For the text-containing cell, return its midpoint in (X, Y) coordinate format. 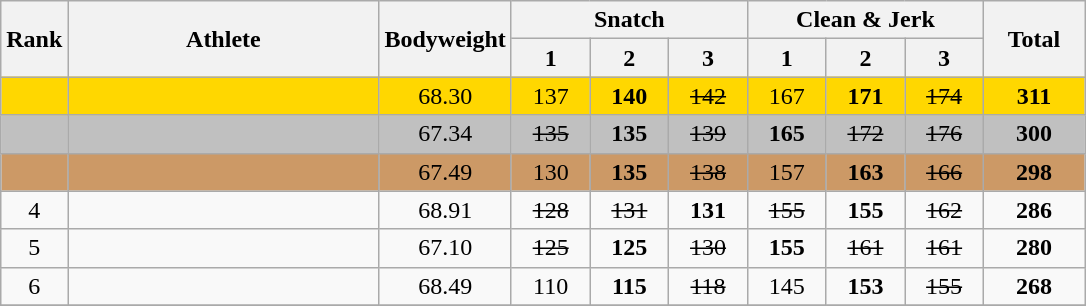
311 (1034, 96)
163 (866, 172)
115 (630, 286)
165 (786, 134)
6 (34, 286)
280 (1034, 248)
166 (944, 172)
157 (786, 172)
162 (944, 210)
110 (550, 286)
142 (708, 96)
286 (1034, 210)
176 (944, 134)
139 (708, 134)
153 (866, 286)
172 (866, 134)
Bodyweight (445, 39)
67.10 (445, 248)
140 (630, 96)
167 (786, 96)
171 (866, 96)
118 (708, 286)
138 (708, 172)
128 (550, 210)
Rank (34, 39)
268 (1034, 286)
174 (944, 96)
Snatch (629, 20)
68.30 (445, 96)
67.34 (445, 134)
Total (1034, 39)
68.49 (445, 286)
298 (1034, 172)
68.91 (445, 210)
300 (1034, 134)
5 (34, 248)
145 (786, 286)
137 (550, 96)
Clean & Jerk (865, 20)
Athlete (224, 39)
67.49 (445, 172)
4 (34, 210)
